Locate the cell with the specified text and output its [X, Y] center coordinate. 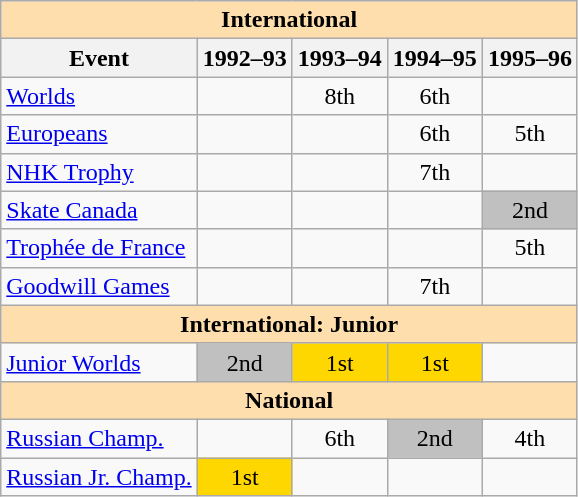
Junior Worlds [99, 362]
1993–94 [340, 58]
Trophée de France [99, 248]
International [290, 20]
NHK Trophy [99, 172]
8th [340, 96]
Russian Champ. [99, 438]
1995–96 [530, 58]
Russian Jr. Champ. [99, 477]
1992–93 [244, 58]
National [290, 400]
International: Junior [290, 324]
1994–95 [434, 58]
Skate Canada [99, 210]
Europeans [99, 134]
Event [99, 58]
Goodwill Games [99, 286]
Worlds [99, 96]
4th [530, 438]
